Locate the cell with the specified text and output its [X, Y] center coordinate. 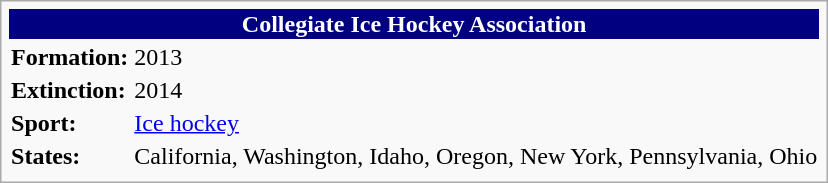
Collegiate Ice Hockey Association [414, 24]
Sport: [70, 123]
2014 [476, 90]
States: [70, 156]
2013 [476, 57]
Extinction: [70, 90]
Formation: [70, 57]
Ice hockey [476, 123]
California, Washington, Idaho, Oregon, New York, Pennsylvania, Ohio [476, 156]
